Search for the cell housing the specified text and yield its [X, Y] center coordinate. 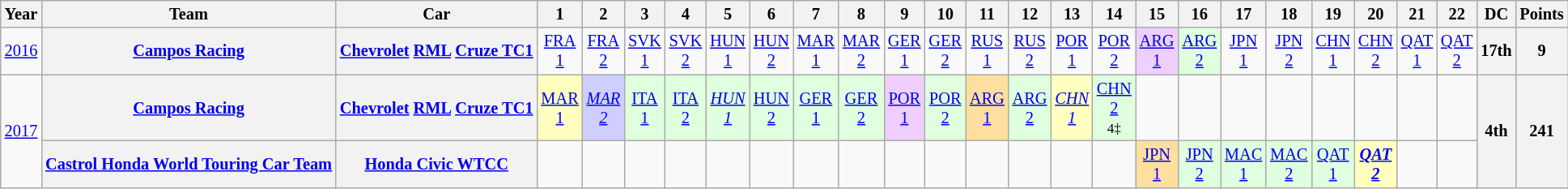
CHN2 [1376, 51]
12 [1030, 14]
SVK2 [686, 51]
22 [1457, 14]
Honda Civic WTCC [437, 164]
2017 [21, 131]
2016 [21, 51]
Year [21, 14]
Car [437, 14]
2 [604, 14]
13 [1072, 14]
17 [1243, 14]
14 [1114, 14]
MAC2 [1289, 164]
MAC1 [1243, 164]
4th [1496, 131]
10 [945, 14]
19 [1332, 14]
FRA1 [559, 51]
20 [1376, 14]
CHN24‡ [1114, 108]
17th [1496, 51]
21 [1417, 14]
7 [816, 14]
FRA2 [604, 51]
3 [644, 14]
RUS2 [1030, 51]
5 [728, 14]
16 [1200, 14]
SVK1 [644, 51]
ITA2 [686, 108]
Team [189, 14]
4 [686, 14]
18 [1289, 14]
DC [1496, 14]
Castrol Honda World Touring Car Team [189, 164]
241 [1542, 131]
11 [988, 14]
RUS1 [988, 51]
6 [771, 14]
ITA1 [644, 108]
8 [861, 14]
Points [1542, 14]
1 [559, 14]
15 [1158, 14]
